Scan for the cell matching the given text and deliver its [X, Y] coordinate at center. 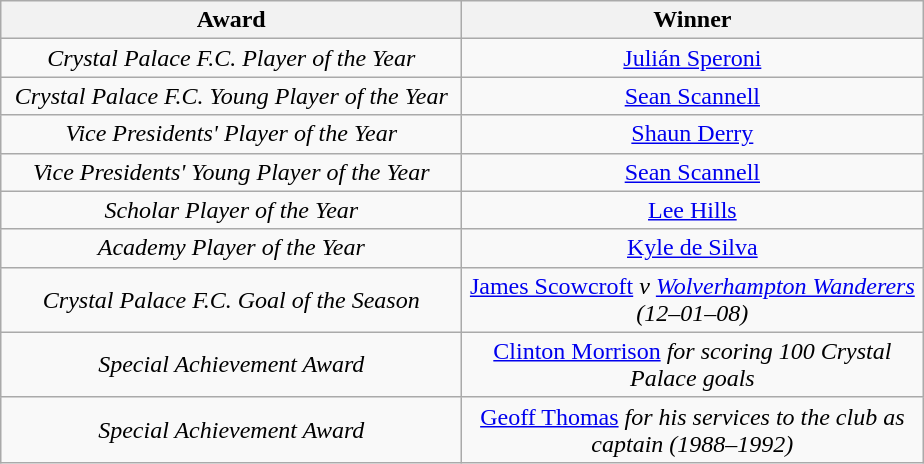
James Scowcroft v Wolverhampton Wanderers (12–01–08) [692, 300]
Lee Hills [692, 210]
Academy Player of the Year [232, 248]
Kyle de Silva [692, 248]
Clinton Morrison for scoring 100 Crystal Palace goals [692, 364]
Geoff Thomas for his services to the club as captain (1988–1992) [692, 430]
Crystal Palace F.C. Goal of the Season [232, 300]
Vice Presidents' Young Player of the Year [232, 172]
Shaun Derry [692, 134]
Crystal Palace F.C. Player of the Year [232, 58]
Winner [692, 20]
Crystal Palace F.C. Young Player of the Year [232, 96]
Vice Presidents' Player of the Year [232, 134]
Award [232, 20]
Scholar Player of the Year [232, 210]
Julián Speroni [692, 58]
